Pinpoint the cell where the given text exists, returning its (x, y) midpoint coordinate. 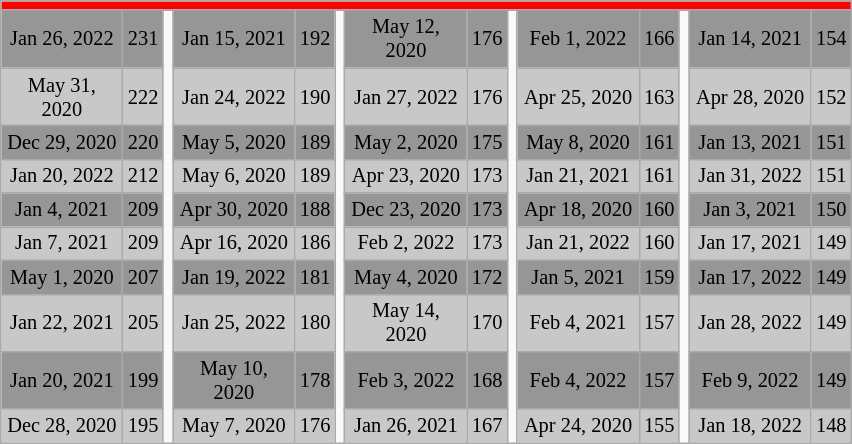
222 (143, 97)
May 12, 2020 (406, 39)
205 (143, 323)
May 4, 2020 (406, 277)
Apr 23, 2020 (406, 176)
Feb 4, 2022 (578, 380)
Jan 7, 2021 (62, 243)
175 (487, 142)
168 (487, 380)
Feb 2, 2022 (406, 243)
Jan 20, 2021 (62, 380)
199 (143, 380)
Jan 17, 2022 (750, 277)
166 (659, 39)
May 2, 2020 (406, 142)
207 (143, 277)
Jan 21, 2022 (578, 243)
150 (831, 210)
Jan 26, 2021 (406, 426)
May 1, 2020 (62, 277)
155 (659, 426)
Dec 23, 2020 (406, 210)
190 (315, 97)
Feb 1, 2022 (578, 39)
Jan 21, 2021 (578, 176)
188 (315, 210)
Jan 27, 2022 (406, 97)
Jan 18, 2022 (750, 426)
Dec 29, 2020 (62, 142)
May 10, 2020 (234, 380)
178 (315, 380)
Apr 18, 2020 (578, 210)
Jan 3, 2021 (750, 210)
Jan 4, 2021 (62, 210)
170 (487, 323)
May 8, 2020 (578, 142)
May 31, 2020 (62, 97)
186 (315, 243)
May 7, 2020 (234, 426)
181 (315, 277)
Jan 13, 2021 (750, 142)
Jan 26, 2022 (62, 39)
163 (659, 97)
Dec 28, 2020 (62, 426)
Apr 28, 2020 (750, 97)
220 (143, 142)
152 (831, 97)
Jan 25, 2022 (234, 323)
Jan 22, 2021 (62, 323)
172 (487, 277)
167 (487, 426)
Jan 5, 2021 (578, 277)
159 (659, 277)
May 6, 2020 (234, 176)
231 (143, 39)
Jan 24, 2022 (234, 97)
Jan 19, 2022 (234, 277)
Feb 9, 2022 (750, 380)
195 (143, 426)
Feb 3, 2022 (406, 380)
192 (315, 39)
May 5, 2020 (234, 142)
Jan 31, 2022 (750, 176)
Jan 15, 2021 (234, 39)
154 (831, 39)
148 (831, 426)
May 14, 2020 (406, 323)
212 (143, 176)
180 (315, 323)
Apr 24, 2020 (578, 426)
Apr 25, 2020 (578, 97)
Jan 17, 2021 (750, 243)
Apr 30, 2020 (234, 210)
Jan 20, 2022 (62, 176)
Jan 14, 2021 (750, 39)
Jan 28, 2022 (750, 323)
Apr 16, 2020 (234, 243)
Feb 4, 2021 (578, 323)
